Capture the cell that displays the provided text and extract its [X, Y] central coordinate. 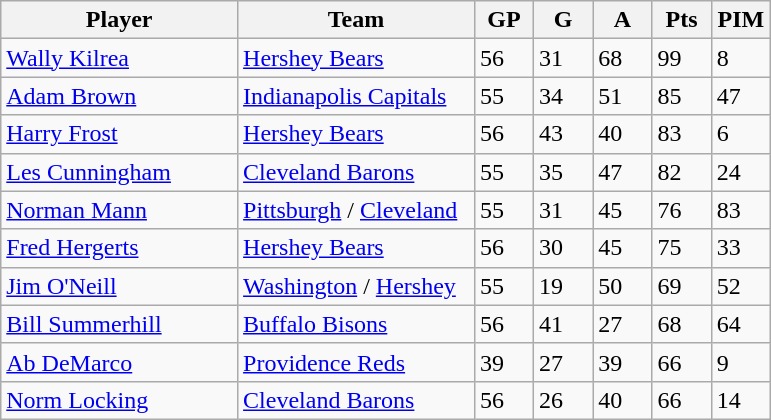
30 [564, 248]
Norman Mann [120, 210]
52 [740, 286]
26 [564, 400]
Harry Frost [120, 134]
24 [740, 172]
9 [740, 362]
43 [564, 134]
41 [564, 324]
Fred Hergerts [120, 248]
A [622, 20]
35 [564, 172]
50 [622, 286]
Providence Reds [356, 362]
Adam Brown [120, 96]
82 [682, 172]
Player [120, 20]
75 [682, 248]
GP [504, 20]
Wally Kilrea [120, 58]
Bill Summerhill [120, 324]
99 [682, 58]
Jim O'Neill [120, 286]
Norm Locking [120, 400]
Ab DeMarco [120, 362]
Indianapolis Capitals [356, 96]
51 [622, 96]
G [564, 20]
8 [740, 58]
PIM [740, 20]
69 [682, 286]
33 [740, 248]
64 [740, 324]
6 [740, 134]
85 [682, 96]
Pts [682, 20]
19 [564, 286]
Team [356, 20]
14 [740, 400]
Buffalo Bisons [356, 324]
Washington / Hershey [356, 286]
Pittsburgh / Cleveland [356, 210]
Les Cunningham [120, 172]
76 [682, 210]
34 [564, 96]
